Find where the given text appears and provide that cell's center as (x, y) coordinate. 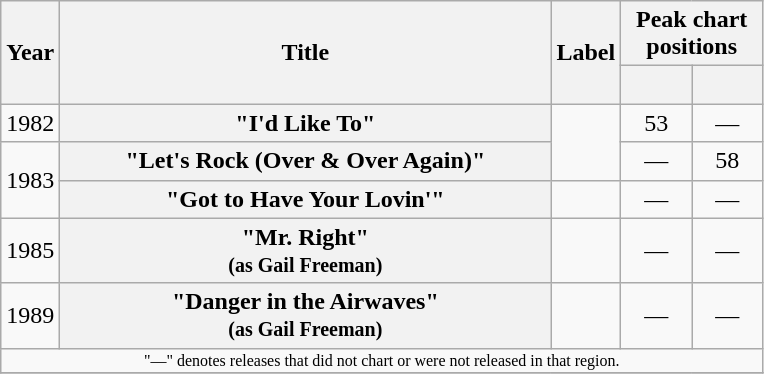
1983 (30, 180)
"Danger in the Airwaves" (as Gail Freeman) (306, 316)
"Got to Have Your Lovin'" (306, 199)
58 (728, 161)
"—" denotes releases that did not chart or were not released in that region. (382, 360)
"I'd Like To" (306, 123)
Peak chart positions (692, 34)
1989 (30, 316)
"Mr. Right" (as Gail Freeman) (306, 250)
"Let's Rock (Over & Over Again)" (306, 161)
53 (656, 123)
Label (586, 52)
1982 (30, 123)
Title (306, 52)
Year (30, 52)
1985 (30, 250)
